Pinpoint the cell where the given text exists, returning its (X, Y) midpoint coordinate. 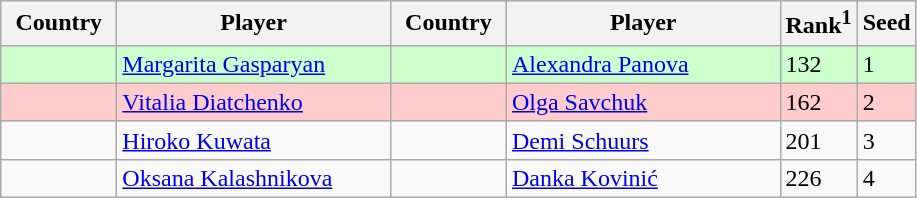
3 (886, 140)
Danka Kovinić (643, 178)
162 (818, 102)
Demi Schuurs (643, 140)
2 (886, 102)
Margarita Gasparyan (254, 64)
Alexandra Panova (643, 64)
Rank1 (818, 24)
Seed (886, 24)
1 (886, 64)
132 (818, 64)
226 (818, 178)
201 (818, 140)
Vitalia Diatchenko (254, 102)
Olga Savchuk (643, 102)
4 (886, 178)
Oksana Kalashnikova (254, 178)
Hiroko Kuwata (254, 140)
